From the cell containing the given text, extract its center point as [x, y] coordinate. 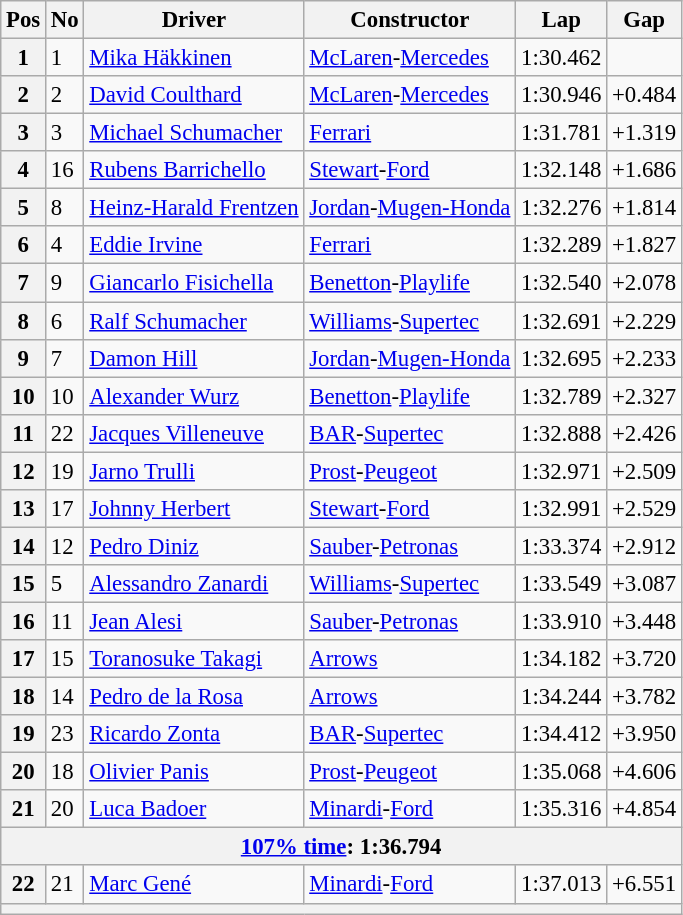
Alessandro Zanardi [194, 584]
1:32.695 [562, 358]
23 [65, 734]
1:32.691 [562, 321]
13 [24, 509]
1:32.888 [562, 433]
Alexander Wurz [194, 396]
+1.814 [644, 208]
Marc Gené [194, 885]
+3.782 [644, 697]
1:35.068 [562, 772]
Olivier Panis [194, 772]
1:34.412 [562, 734]
+1.686 [644, 170]
David Coulthard [194, 95]
1:31.781 [562, 133]
107% time: 1:36.794 [342, 847]
Johnny Herbert [194, 509]
1:32.540 [562, 283]
Eddie Irvine [194, 245]
Pedro de la Rosa [194, 697]
1:30.946 [562, 95]
1:37.013 [562, 885]
No [65, 20]
Driver [194, 20]
1:34.244 [562, 697]
+2.327 [644, 396]
1:32.148 [562, 170]
1:33.910 [562, 621]
+1.319 [644, 133]
Giancarlo Fisichella [194, 283]
Michael Schumacher [194, 133]
Rubens Barrichello [194, 170]
Constructor [410, 20]
1:35.316 [562, 809]
Pos [24, 20]
Jean Alesi [194, 621]
Ricardo Zonta [194, 734]
1:30.462 [562, 58]
+2.233 [644, 358]
Jarno Trulli [194, 471]
+1.827 [644, 245]
+4.854 [644, 809]
1:32.276 [562, 208]
+2.509 [644, 471]
1:33.549 [562, 584]
Heinz-Harald Frentzen [194, 208]
+3.950 [644, 734]
+2.426 [644, 433]
Luca Badoer [194, 809]
+2.078 [644, 283]
+2.229 [644, 321]
+0.484 [644, 95]
Pedro Diniz [194, 546]
+3.087 [644, 584]
1:33.374 [562, 546]
Damon Hill [194, 358]
+6.551 [644, 885]
Ralf Schumacher [194, 321]
+4.606 [644, 772]
1:34.182 [562, 659]
1:32.289 [562, 245]
+3.448 [644, 621]
1:32.991 [562, 509]
Mika Häkkinen [194, 58]
1:32.971 [562, 471]
+3.720 [644, 659]
Jacques Villeneuve [194, 433]
1:32.789 [562, 396]
+2.912 [644, 546]
Gap [644, 20]
Toranosuke Takagi [194, 659]
Lap [562, 20]
+2.529 [644, 509]
